Output the (X, Y) coordinate of the center of the cell containing the given text.  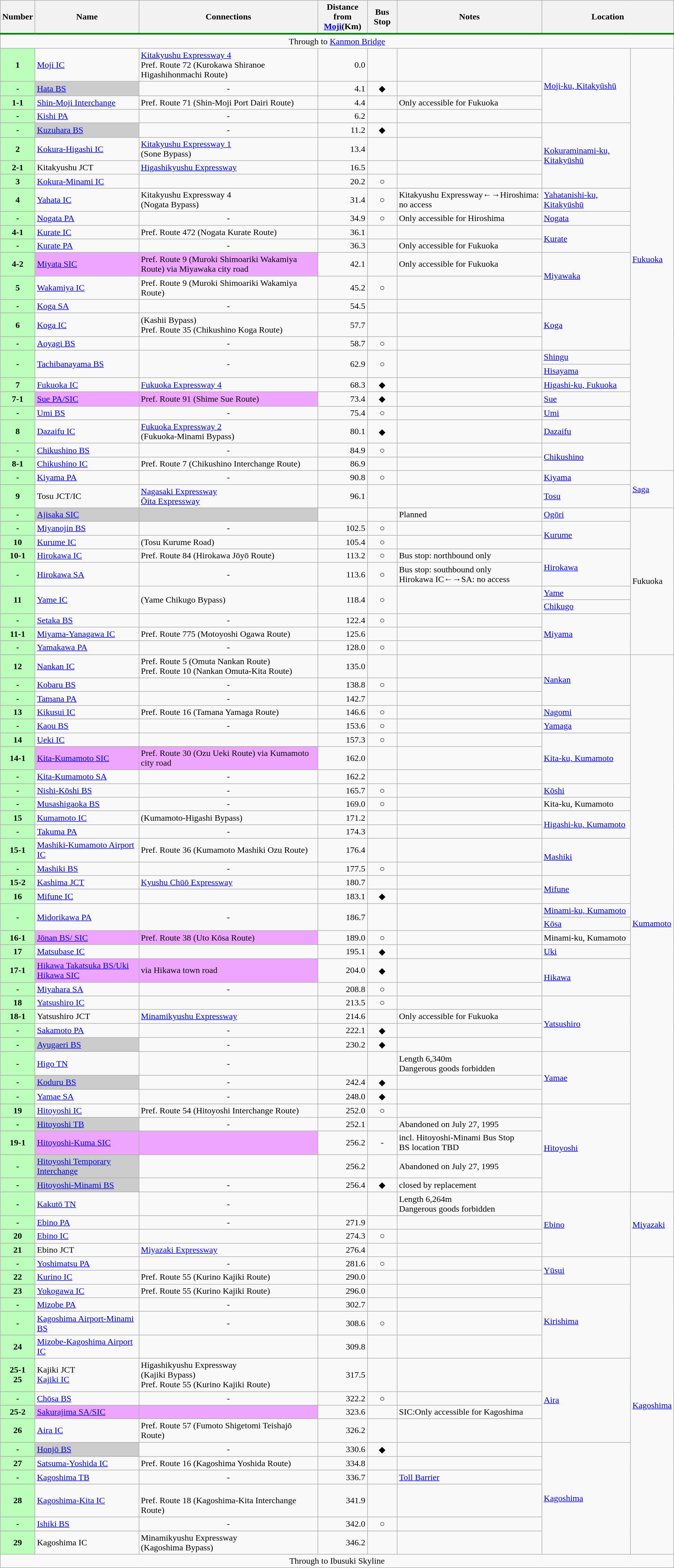
Higashi-ku, Fukuoka (586, 385)
Shingu (586, 357)
Chōsa BS (87, 1398)
125.6 (343, 634)
162.0 (343, 758)
Chikushino BS (87, 450)
57.7 (343, 325)
Koga IC (87, 325)
242.4 (343, 1082)
Shin-Moji Interchange (87, 103)
Kurate (586, 239)
Sakurajima SA/SIC (87, 1412)
Ogōri (586, 515)
Kikusui IC (87, 712)
Pref. Route 84 (Hirokawa Jōyō Route) (228, 556)
252.0 (343, 1110)
271.9 (343, 1222)
Kuzuhara BS (87, 130)
Higashikyushu Expressway (Kajiki Bypass)Pref. Route 55 (Kurino Kajiki Route) (228, 1375)
Uki (586, 952)
290.0 (343, 1277)
Pref. Route 16 (Kagoshima Yoshida Route) (228, 1463)
1 (18, 65)
342.0 (343, 1524)
7-1 (18, 399)
Matsubase IC (87, 952)
142.7 (343, 698)
162.2 (343, 777)
25-2 (18, 1412)
208.8 (343, 989)
Nogata PA (87, 218)
Yatsushiro JCT (87, 1017)
Aira IC (87, 1430)
(Kashii Bypass)Pref. Route 35 (Chikushino Koga Route) (228, 325)
214.6 (343, 1017)
(Yame Chikugo Bypass) (228, 600)
Minamikyushu Expressway (228, 1017)
Ayugaeri BS (87, 1045)
Ebino JCT (87, 1250)
90.8 (343, 477)
Pref. Route 91 (Shime Sue Route) (228, 399)
Bus Stop (382, 17)
14 (18, 740)
Setaka BS (87, 620)
Only accessible for Hiroshima (469, 218)
204.0 (343, 970)
7 (18, 385)
Hisayama (586, 371)
Kagoshima TB (87, 1477)
Chikugo (586, 607)
Pref. Route 7 (Chikushino Interchange Route) (228, 464)
Kurume IC (87, 542)
Hata BS (87, 89)
Kurume (586, 535)
Nishi-Kōshi BS (87, 790)
Yoshimatsu PA (87, 1263)
Distance fromMoji(Km) (343, 17)
Saga (652, 489)
Honjō BS (87, 1450)
(Kumamoto-Higashi Bypass) (228, 818)
Kumamoto IC (87, 818)
Yamakawa PA (87, 648)
8-1 (18, 464)
Kagoshima IC (87, 1542)
Ebino PA (87, 1222)
Tosu JCT/IC (87, 496)
183.1 (343, 896)
Tosu (586, 496)
Miyata SIC (87, 264)
16.5 (343, 167)
Notes (469, 17)
Ebino (586, 1225)
Miyawaka (586, 276)
Musashigaoka BS (87, 804)
Dazaifu (586, 431)
138.8 (343, 685)
Kirishima (586, 1321)
195.1 (343, 952)
Hitoyoshi IC (87, 1110)
62.9 (343, 364)
2 (18, 149)
84.9 (343, 450)
Bus stop: southbound onlyHirokawa IC←→SA: no access (469, 575)
323.6 (343, 1412)
Yokogawa IC (87, 1291)
20 (18, 1236)
Kōsa (586, 924)
102.5 (343, 528)
105.4 (343, 542)
Pref. Route 54 (Hitoyoshi Interchange Route) (228, 1110)
8 (18, 431)
6.2 (343, 116)
Hitoyoshi-Minami BS (87, 1185)
Tachibanayama BS (87, 364)
Hitoyoshi (586, 1148)
Kurate PA (87, 246)
135.0 (343, 666)
Nagomi (586, 712)
75.4 (343, 413)
Sakamoto PA (87, 1031)
Bus stop: northbound only (469, 556)
21 (18, 1250)
Through to Ibusuki Skyline (337, 1561)
Fukuoka Expressway 4 (228, 385)
Kiyama (586, 477)
Kitakyushu Expressway 4Pref. Route 72 (Kurokawa Shiranoe Higashihonmachi Route) (228, 65)
Kagoshima-Kita IC (87, 1500)
18-1 (18, 1017)
11.2 (343, 130)
31.4 (343, 199)
Miyama-Yanagawa IC (87, 634)
incl. Hitoyoshi-Minami Bus StopBS location TBD (469, 1143)
SIC:Only accessible for Kagoshima (469, 1412)
Connections (228, 17)
Koduru BS (87, 1082)
14-1 (18, 758)
171.2 (343, 818)
Planned (469, 515)
1-1 (18, 103)
Miyazaki Expressway (228, 1250)
Miyanojin BS (87, 528)
Nankan IC (87, 666)
213.5 (343, 1003)
Moji IC (87, 65)
Minamikyushu Expressway (Kagoshima Bypass) (228, 1542)
113.6 (343, 575)
Kiyama PA (87, 477)
6 (18, 325)
12 (18, 666)
Higashi-ku, Kumamoto (586, 825)
322.2 (343, 1398)
24 (18, 1346)
73.4 (343, 399)
248.0 (343, 1096)
180.7 (343, 882)
11-1 (18, 634)
230.2 (343, 1045)
153.6 (343, 726)
Number (18, 17)
Nagasaki Expressway Ōita Expressway (228, 496)
20.2 (343, 181)
13 (18, 712)
Yahatanishi-ku, Kitakyūshū (586, 199)
Hikawa Takatsuka BS/Uki Hikawa SIC (87, 970)
Length 6,340mDangerous goods forbidden (469, 1063)
Mifune IC (87, 896)
Hirokawa (586, 567)
302.7 (343, 1305)
Kitakyushu Expressway 4 (Nogata Bypass) (228, 199)
Mashiki-Kumamoto Airport IC (87, 850)
Ishiki BS (87, 1524)
19 (18, 1110)
Kurino IC (87, 1277)
334.8 (343, 1463)
Koga (586, 325)
27 (18, 1463)
(Tosu Kurume Road) (228, 542)
Kitakyushu Expressway←→Hiroshima: no access (469, 199)
Length 6,264mDangerous goods forbidden (469, 1204)
29 (18, 1542)
Jōnan BS/ SIC (87, 938)
13.4 (343, 149)
Dazaifu IC (87, 431)
Kishi PA (87, 116)
Mizobe PA (87, 1305)
4.4 (343, 103)
Satsuma-Yoshida IC (87, 1463)
Sue (586, 399)
Yūsui (586, 1270)
36.3 (343, 246)
330.6 (343, 1450)
274.3 (343, 1236)
Name (87, 17)
Kagoshima Airport-Minami BS (87, 1323)
Yame IC (87, 600)
closed by replacement (469, 1185)
36.1 (343, 232)
276.4 (343, 1250)
309.8 (343, 1346)
Kitakyushu Expressway 1 (Sone Bypass) (228, 149)
54.5 (343, 306)
16 (18, 896)
Miyahara SA (87, 989)
86.9 (343, 464)
96.1 (343, 496)
186.7 (343, 917)
Umi BS (87, 413)
176.4 (343, 850)
42.1 (343, 264)
Fukuoka Expressway 2 (Fukuoka-Minami Bypass) (228, 431)
16-1 (18, 938)
Nankan (586, 680)
Pref. Route 9 (Muroki Shimoariki Wakamiya Route) (228, 288)
22 (18, 1277)
Kyushu Chūō Expressway (228, 882)
Yahata IC (87, 199)
Kajiki JCTKajiki IC (87, 1375)
296.0 (343, 1291)
169.0 (343, 804)
Hirokawa SA (87, 575)
Kumamoto (652, 923)
Pref. Route 5 (Omuta Nankan Route)Pref. Route 10 (Nankan Omuta-Kita Route) (228, 666)
25-125 (18, 1375)
317.5 (343, 1375)
Aoyagi BS (87, 343)
174.3 (343, 832)
Chikushino (586, 457)
Kashima JCT (87, 882)
Yame (586, 593)
Mashiki BS (87, 869)
Mizobe-Kagoshima Airport IC (87, 1346)
Kokura-Minami IC (87, 181)
256.4 (343, 1185)
10-1 (18, 556)
5 (18, 288)
Yamae SA (87, 1096)
17 (18, 952)
Kakutō TN (87, 1204)
146.6 (343, 712)
Hirokawa IC (87, 556)
326.2 (343, 1430)
Mifune (586, 889)
Mashiki (586, 857)
19-1 (18, 1143)
11 (18, 600)
Ebino IC (87, 1236)
Pref. Route 36 (Kumamoto Mashiki Ozu Route) (228, 850)
Kaou BS (87, 726)
Tamana PA (87, 698)
113.2 (343, 556)
Sue PA/SIC (87, 399)
Kita-Kumamoto SA (87, 777)
Kokura-Higashi IC (87, 149)
281.6 (343, 1263)
Hikawa (586, 977)
Miyazaki (652, 1225)
Takuma PA (87, 832)
Kurate IC (87, 232)
Pref. Route 71 (Shin-Moji Port Dairi Route) (228, 103)
45.2 (343, 288)
Pref. Route 30 (Ozu Ueki Route) via Kumamoto city road (228, 758)
0.0 (343, 65)
Koga SA (87, 306)
4.1 (343, 89)
Pref. Route 775 (Motoyoshi Ogawa Route) (228, 634)
Yamaga (586, 726)
Fukuoka IC (87, 385)
Miyama (586, 634)
Wakamiya IC (87, 288)
15 (18, 818)
Kita-Kumamoto SIC (87, 758)
Toll Barrier (469, 1477)
118.4 (343, 600)
17-1 (18, 970)
308.6 (343, 1323)
4-2 (18, 264)
3 (18, 181)
Nogata (586, 218)
4 (18, 199)
122.4 (343, 620)
2-1 (18, 167)
177.5 (343, 869)
15-2 (18, 882)
157.3 (343, 740)
4-1 (18, 232)
Kokuraminami-ku, Kitakyūshū (586, 156)
346.2 (343, 1542)
28 (18, 1500)
Location (608, 17)
Moji-ku, Kitakyūshū (586, 86)
Pref. Route 38 (Uto Kōsa Route) (228, 938)
Higo TN (87, 1063)
Yatsushiro IC (87, 1003)
Ueki IC (87, 740)
Midorikawa PA (87, 917)
9 (18, 496)
Umi (586, 413)
189.0 (343, 938)
Aira (586, 1400)
34.9 (343, 218)
165.7 (343, 790)
341.9 (343, 1500)
336.7 (343, 1477)
23 (18, 1291)
Kōshi (586, 790)
252.1 (343, 1124)
222.1 (343, 1031)
Yatsushiro (586, 1024)
Hitoyoshi-Kuma SIC (87, 1143)
Pref. Route 57 (Fumoto Shigetomi Teishajō Route) (228, 1430)
Ajisaka SIC (87, 515)
Pref. Route 18 (Kagoshima-Kita Interchange Route) (228, 1500)
Yamae (586, 1078)
80.1 (343, 431)
128.0 (343, 648)
Kobaru BS (87, 685)
Hitoyoshi TB (87, 1124)
Pref. Route 16 (Tamana Yamaga Route) (228, 712)
10 (18, 542)
Kitakyushu JCT (87, 167)
26 (18, 1430)
Hitoyoshi Temporary Interchange (87, 1166)
Higashikyushu Expressway (228, 167)
58.7 (343, 343)
Chikushino IC (87, 464)
15-1 (18, 850)
68.3 (343, 385)
Pref. Route 472 (Nogata Kurate Route) (228, 232)
Pref. Route 9 (Muroki Shimoariki Wakamiya Route) via Miyawaka city road (228, 264)
Through to Kanmon Bridge (337, 41)
18 (18, 1003)
via Hikawa town road (228, 970)
